Identify which cell holds the provided text, then report its [x, y] central coordinate. 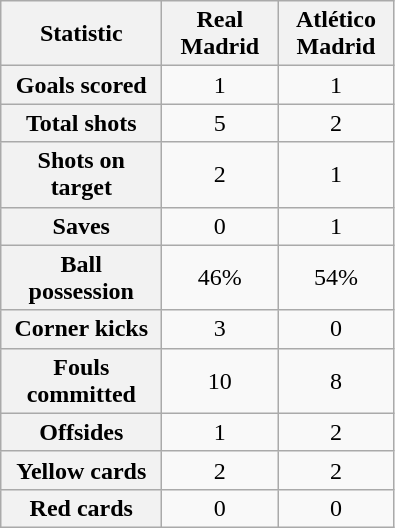
Goals scored [82, 85]
10 [220, 380]
54% [336, 278]
Offsides [82, 432]
Statistic [82, 34]
Atlético Madrid [336, 34]
3 [220, 329]
Real Madrid [220, 34]
8 [336, 380]
5 [220, 123]
Yellow cards [82, 470]
Saves [82, 226]
Total shots [82, 123]
46% [220, 278]
Ball possession [82, 278]
Shots on target [82, 174]
Corner kicks [82, 329]
Fouls committed [82, 380]
Red cards [82, 508]
